Determine the [X, Y] coordinate at the center of the cell enclosing the given text.  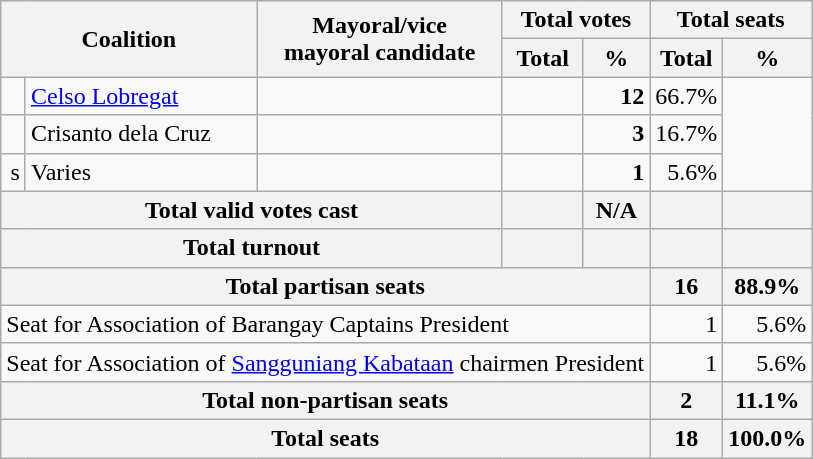
2 [686, 400]
88.9% [768, 286]
s [14, 172]
18 [686, 438]
N/A [616, 210]
Total votes [576, 20]
11.1% [768, 400]
3 [616, 134]
Total partisan seats [326, 286]
Seat for Association of Sangguniang Kabataan chairmen President [326, 362]
Coalition [129, 39]
16 [686, 286]
Crisanto dela Cruz [141, 134]
Seat for Association of Barangay Captains President [326, 324]
100.0% [768, 438]
Mayoral/vicemayoral candidate [380, 39]
12 [616, 96]
Varies [141, 172]
16.7% [686, 134]
66.7% [686, 96]
Total non-partisan seats [326, 400]
Total valid votes cast [252, 210]
Total turnout [252, 248]
Celso Lobregat [141, 96]
